From the cell containing the given text, extract its center point as [x, y] coordinate. 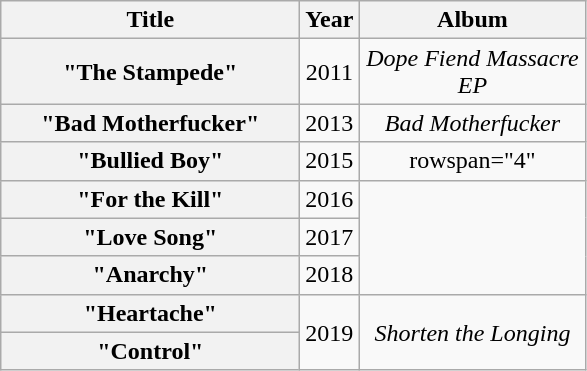
"For the Kill" [150, 199]
2019 [330, 332]
Year [330, 20]
Dope Fiend Massacre EP [472, 72]
"The Stampede" [150, 72]
Bad Motherfucker [472, 123]
2011 [330, 72]
"Heartache" [150, 313]
Title [150, 20]
2013 [330, 123]
2015 [330, 161]
2018 [330, 275]
"Bad Motherfucker" [150, 123]
"Control" [150, 351]
rowspan="4" [472, 161]
2017 [330, 237]
Album [472, 20]
2016 [330, 199]
"Bullied Boy" [150, 161]
"Anarchy" [150, 275]
Shorten the Longing [472, 332]
"Love Song" [150, 237]
